Determine the (x, y) coordinate at the center of the cell enclosing the given text.  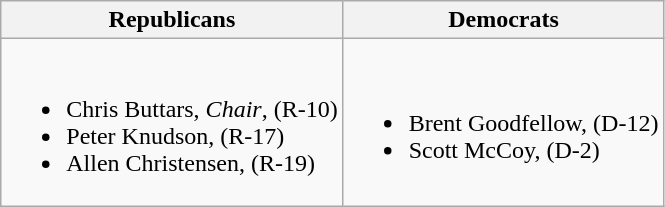
Chris Buttars, Chair, (R-10)Peter Knudson, (R-17)Allen Christensen, (R-19) (172, 122)
Republicans (172, 20)
Brent Goodfellow, (D-12)Scott McCoy, (D-2) (504, 122)
Democrats (504, 20)
